Provide the [x, y] coordinate of the cell's center where the given text is located.  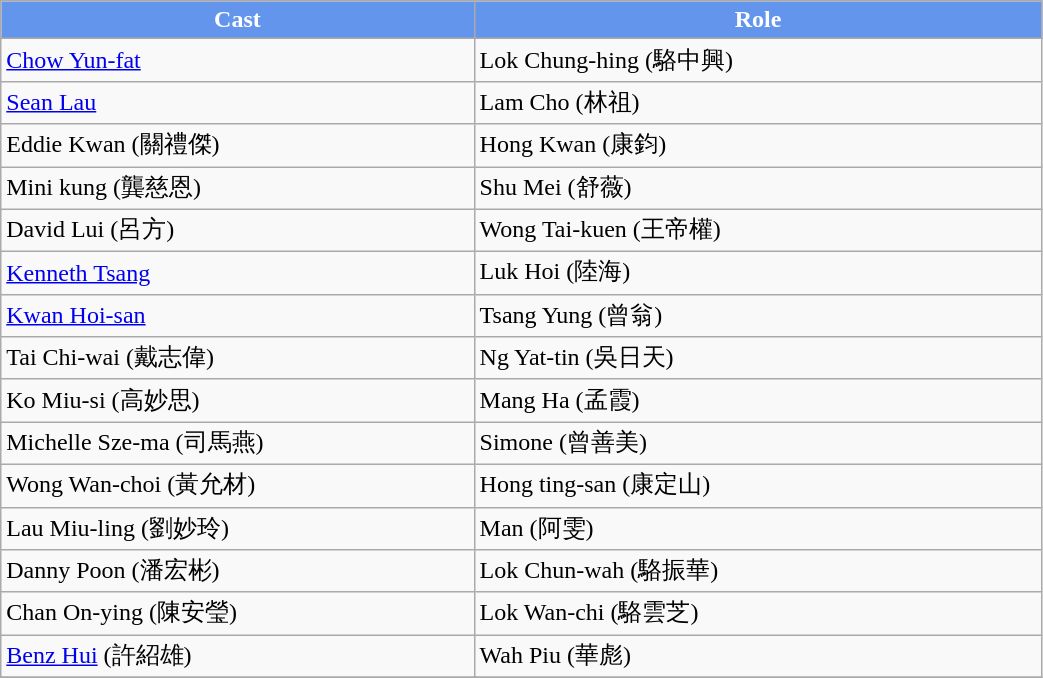
Tai Chi-wai (戴志偉) [238, 358]
Man (阿雯) [758, 528]
Shu Mei (舒薇) [758, 188]
Sean Lau [238, 102]
Simone (曾善美) [758, 444]
Wah Piu (華彪) [758, 656]
Ng Yat-tin (吳日天) [758, 358]
David Lui (呂方) [238, 230]
Wong Tai-kuen (王帝權) [758, 230]
Lok Chung-hing (駱中興) [758, 60]
Chan On-ying (陳安瑩) [238, 614]
Hong ting-san (康定山) [758, 486]
Luk Hoi (陸海) [758, 274]
Eddie Kwan (關禮傑) [238, 146]
Kenneth Tsang [238, 274]
Tsang Yung (曾翁) [758, 316]
Lam Cho (林祖) [758, 102]
Mini kung (龔慈恩) [238, 188]
Kwan Hoi-san [238, 316]
Hong Kwan (康鈞) [758, 146]
Lok Wan-chi (駱雲芝) [758, 614]
Mang Ha (孟霞) [758, 400]
Wong Wan-choi (黃允材) [238, 486]
Cast [238, 20]
Michelle Sze-ma (司馬燕) [238, 444]
Lau Miu-ling (劉妙玲) [238, 528]
Chow Yun-fat [238, 60]
Lok Chun-wah (駱振華) [758, 572]
Ko Miu-si (高妙思) [238, 400]
Role [758, 20]
Danny Poon (潘宏彬) [238, 572]
Benz Hui (許紹雄) [238, 656]
